Detect which cell encompasses the target text, then output its [x, y] center coordinate. 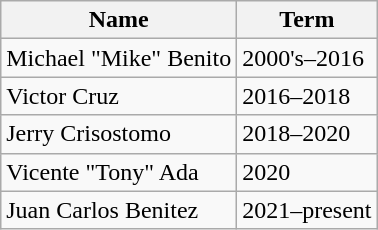
Vicente "Tony" Ada [119, 172]
2016–2018 [307, 96]
Term [307, 20]
Michael "Mike" Benito [119, 58]
2018–2020 [307, 134]
2021–present [307, 210]
Juan Carlos Benitez [119, 210]
Jerry Crisostomo [119, 134]
2020 [307, 172]
2000's–2016 [307, 58]
Name [119, 20]
Victor Cruz [119, 96]
